Capture the cell that displays the provided text and extract its [x, y] central coordinate. 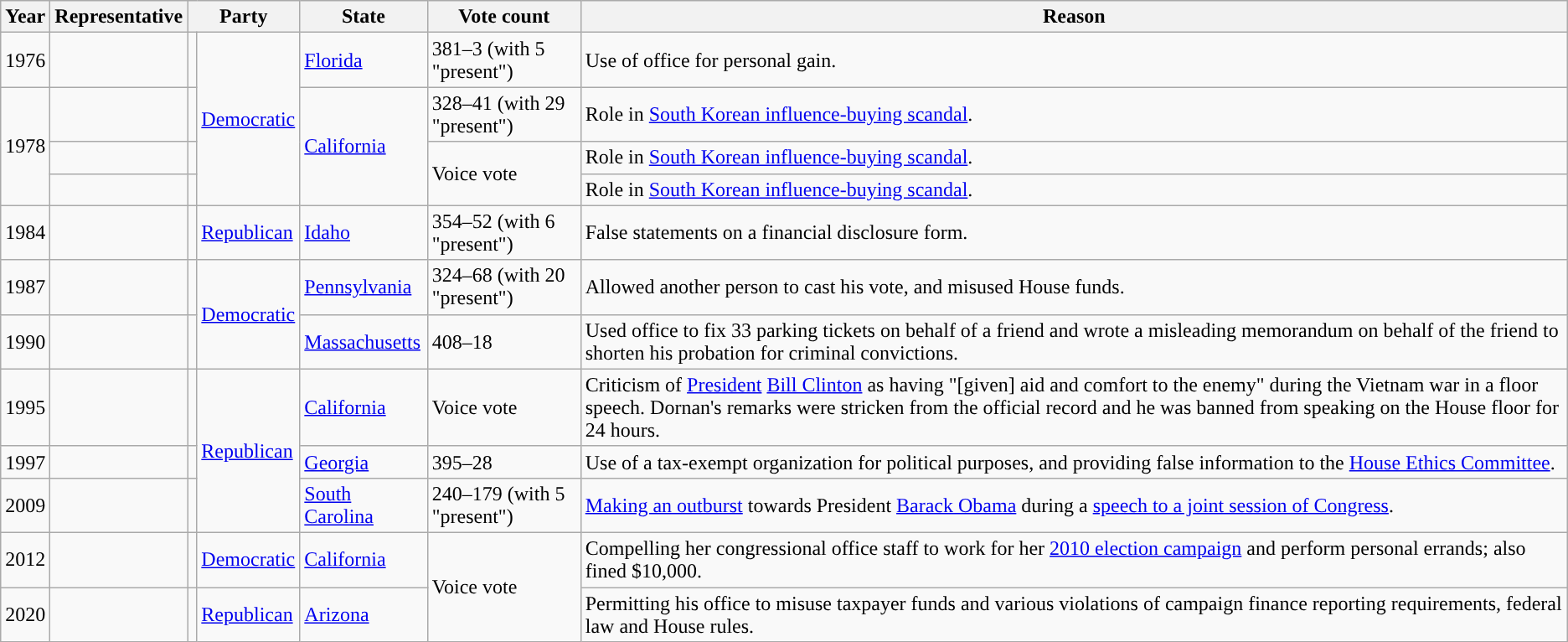
Massachusetts [364, 342]
2020 [25, 614]
1978 [25, 146]
395–28 [504, 462]
Georgia [364, 462]
Permitting his office to misuse taxpayer funds and various violations of campaign finance reporting requirements, federal law and House rules. [1074, 614]
Vote count [504, 17]
1997 [25, 462]
Compelling her congressional office staff to work for her 2010 election campaign and perform personal errands; also fined $10,000. [1074, 560]
2009 [25, 505]
1995 [25, 407]
408–18 [504, 342]
Florida [364, 60]
State [364, 17]
1990 [25, 342]
Arizona [364, 614]
Representative [119, 17]
False statements on a financial disclosure form. [1074, 233]
328–41 (with 29 "present") [504, 114]
240–179 (with 5 "present") [504, 505]
Reason [1074, 17]
Year [25, 17]
354–52 (with 6 "present") [504, 233]
Use of a tax-exempt organization for political purposes, and providing false information to the House Ethics Committee. [1074, 462]
381–3 (with 5 "present") [504, 60]
South Carolina [364, 505]
Making an outburst towards President Barack Obama during a speech to a joint session of Congress. [1074, 505]
Allowed another person to cast his vote, and misused House funds. [1074, 287]
1984 [25, 233]
Idaho [364, 233]
1987 [25, 287]
324–68 (with 20 "present") [504, 287]
2012 [25, 560]
Pennsylvania [364, 287]
Use of office for personal gain. [1074, 60]
1976 [25, 60]
Party [244, 17]
